For the text-containing cell, return its midpoint in [x, y] coordinate format. 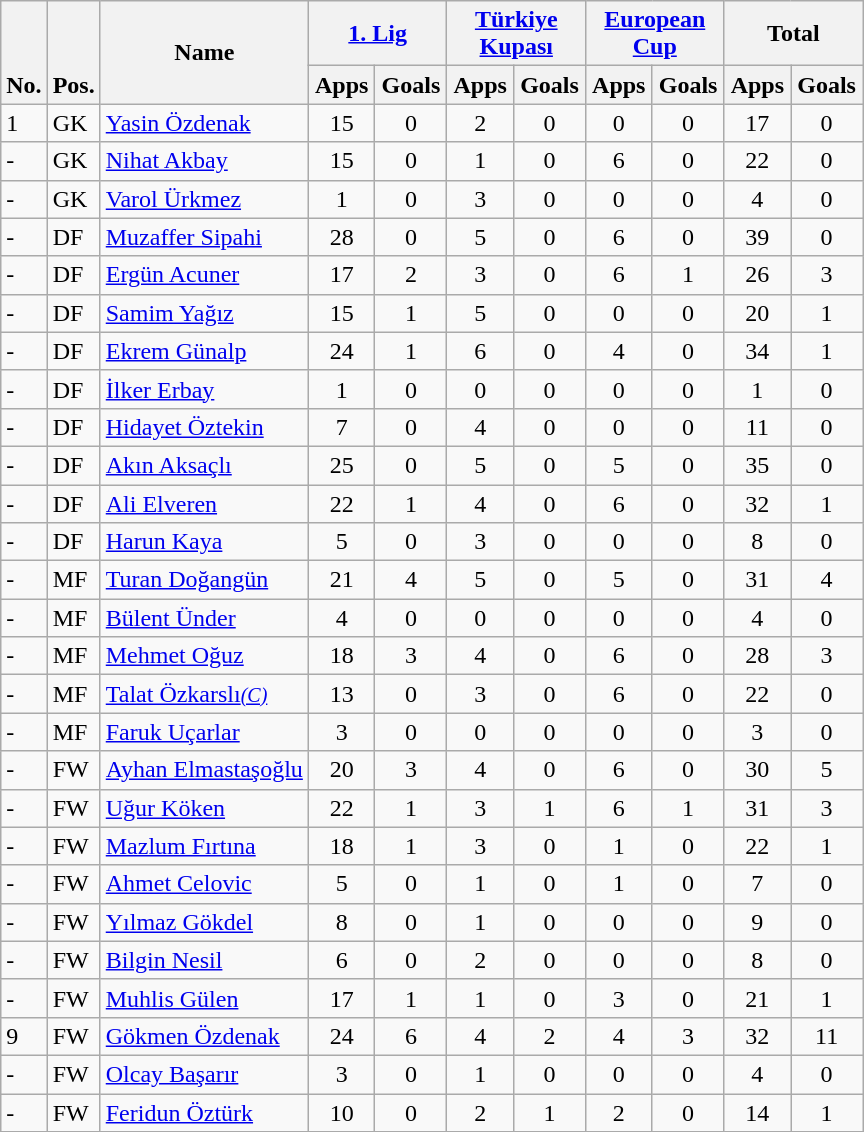
İlker Erbay [204, 389]
No. [24, 52]
Muzaffer Sipahi [204, 237]
Total [794, 34]
Yasin Özdenak [204, 123]
1. Lig [378, 34]
Uğur Köken [204, 808]
Mehmet Oğuz [204, 656]
13 [342, 694]
Samim Yağız [204, 313]
34 [758, 351]
35 [758, 465]
Muhlis Gülen [204, 998]
Hidayet Öztekin [204, 427]
Bülent Ünder [204, 618]
14 [758, 1113]
Ergün Acuner [204, 275]
Akın Aksaçlı [204, 465]
Nihat Akbay [204, 161]
Feridun Öztürk [204, 1113]
Name [204, 52]
Ekrem Günalp [204, 351]
10 [342, 1113]
Talat Özkarslı(C) [204, 694]
Ayhan Elmastaşoğlu [204, 770]
Ali Elveren [204, 503]
Varol Ürkmez [204, 199]
Bilgin Nesil [204, 960]
Turan Doğangün [204, 580]
Gökmen Özdenak [204, 1036]
39 [758, 237]
Harun Kaya [204, 542]
Pos. [74, 52]
Türkiye Kupası [516, 34]
25 [342, 465]
Mazlum Fırtına [204, 846]
Faruk Uçarlar [204, 732]
European Cup [656, 34]
Olcay Başarır [204, 1074]
26 [758, 275]
30 [758, 770]
Ahmet Celovic [204, 884]
Yılmaz Gökdel [204, 922]
